For the text-containing cell, return its midpoint in (X, Y) coordinate format. 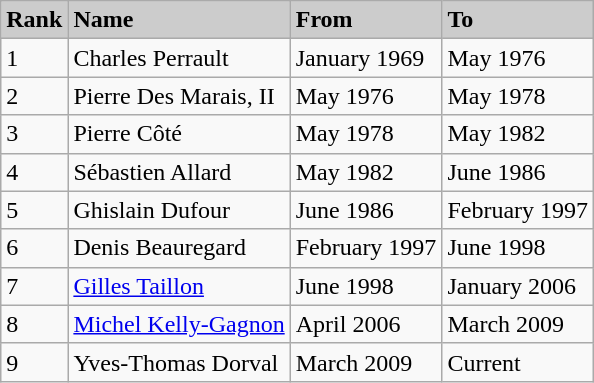
Gilles Taillon (179, 286)
5 (34, 210)
6 (34, 248)
3 (34, 134)
Name (179, 20)
9 (34, 362)
From (366, 20)
2 (34, 96)
4 (34, 172)
Pierre Côté (179, 134)
January 1969 (366, 58)
8 (34, 324)
1 (34, 58)
Rank (34, 20)
January 2006 (518, 286)
Charles Perrault (179, 58)
Pierre Des Marais, II (179, 96)
Michel Kelly-Gagnon (179, 324)
Sébastien Allard (179, 172)
Current (518, 362)
Denis Beauregard (179, 248)
To (518, 20)
Ghislain Dufour (179, 210)
Yves-Thomas Dorval (179, 362)
7 (34, 286)
April 2006 (366, 324)
